Extract the [x, y] coordinate from the center of the cell holding the provided text.  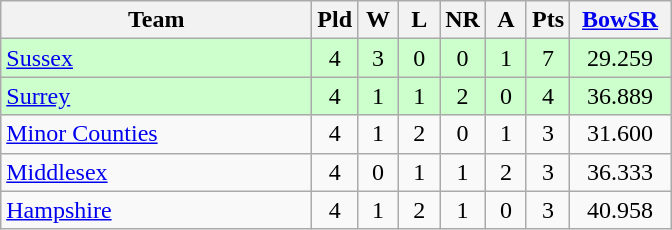
NR [463, 20]
31.600 [620, 134]
Surrey [156, 96]
Minor Counties [156, 134]
36.889 [620, 96]
Middlesex [156, 172]
7 [548, 58]
36.333 [620, 172]
Pts [548, 20]
29.259 [620, 58]
40.958 [620, 210]
L [420, 20]
Hampshire [156, 210]
Sussex [156, 58]
W [378, 20]
BowSR [620, 20]
Pld [335, 20]
A [506, 20]
Team [156, 20]
